Pinpoint the cell where the given text exists, returning its (X, Y) midpoint coordinate. 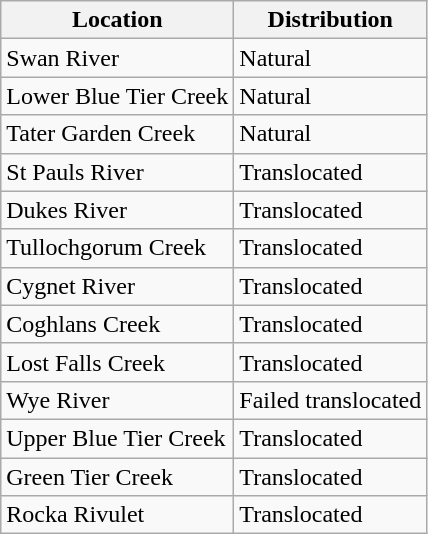
Green Tier Creek (118, 477)
Lost Falls Creek (118, 362)
Upper Blue Tier Creek (118, 438)
Lower Blue Tier Creek (118, 96)
Failed translocated (330, 400)
Swan River (118, 58)
Coghlans Creek (118, 324)
Dukes River (118, 210)
Location (118, 20)
Tullochgorum Creek (118, 248)
Wye River (118, 400)
St Pauls River (118, 172)
Tater Garden Creek (118, 134)
Distribution (330, 20)
Cygnet River (118, 286)
Rocka Rivulet (118, 515)
